For the text-containing cell, return its midpoint in [x, y] coordinate format. 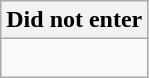
Did not enter [74, 20]
